From the cell containing the given text, extract its center point as [X, Y] coordinate. 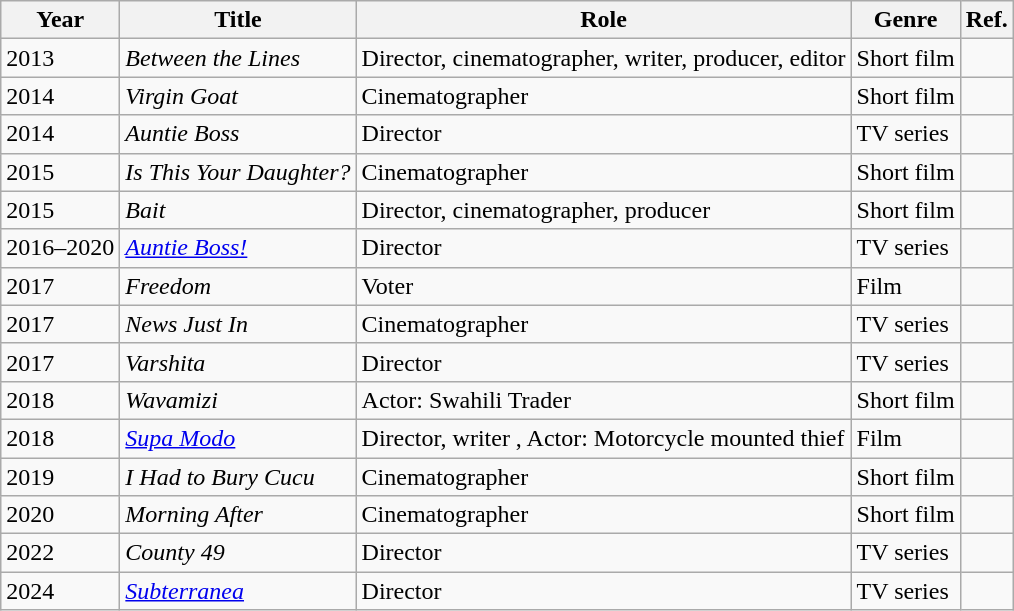
Title [238, 20]
County 49 [238, 553]
Auntie Boss [238, 134]
Wavamizi [238, 400]
2024 [60, 591]
Bait [238, 210]
Director, writer , Actor: Motorcycle mounted thief [604, 438]
2022 [60, 553]
News Just In [238, 324]
Ref. [986, 20]
I Had to Bury Cucu [238, 477]
Morning After [238, 515]
2019 [60, 477]
2016–2020 [60, 248]
Year [60, 20]
Actor: Swahili Trader [604, 400]
Subterranea [238, 591]
Auntie Boss! [238, 248]
2020 [60, 515]
Role [604, 20]
Voter [604, 286]
Genre [906, 20]
Supa Modo [238, 438]
2013 [60, 58]
Director, cinematographer, producer [604, 210]
Is This Your Daughter? [238, 172]
Director, cinematographer, writer, producer, editor [604, 58]
Virgin Goat [238, 96]
Varshita [238, 362]
Between the Lines [238, 58]
Freedom [238, 286]
